Capture the cell that displays the provided text and extract its [X, Y] central coordinate. 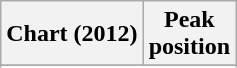
Peakposition [189, 34]
Chart (2012) [72, 34]
